From the cell containing the given text, extract its center point as [x, y] coordinate. 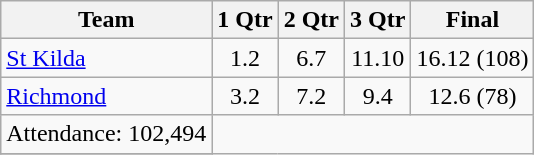
St Kilda [106, 58]
3 Qtr [378, 20]
2 Qtr [311, 20]
Attendance: 102,494 [106, 134]
Richmond [106, 96]
16.12 (108) [472, 58]
3.2 [245, 96]
Team [106, 20]
7.2 [311, 96]
9.4 [378, 96]
Final [472, 20]
6.7 [311, 58]
1 Qtr [245, 20]
12.6 (78) [472, 96]
1.2 [245, 58]
11.10 [378, 58]
